Scan for the cell matching the given text and deliver its (X, Y) coordinate at center. 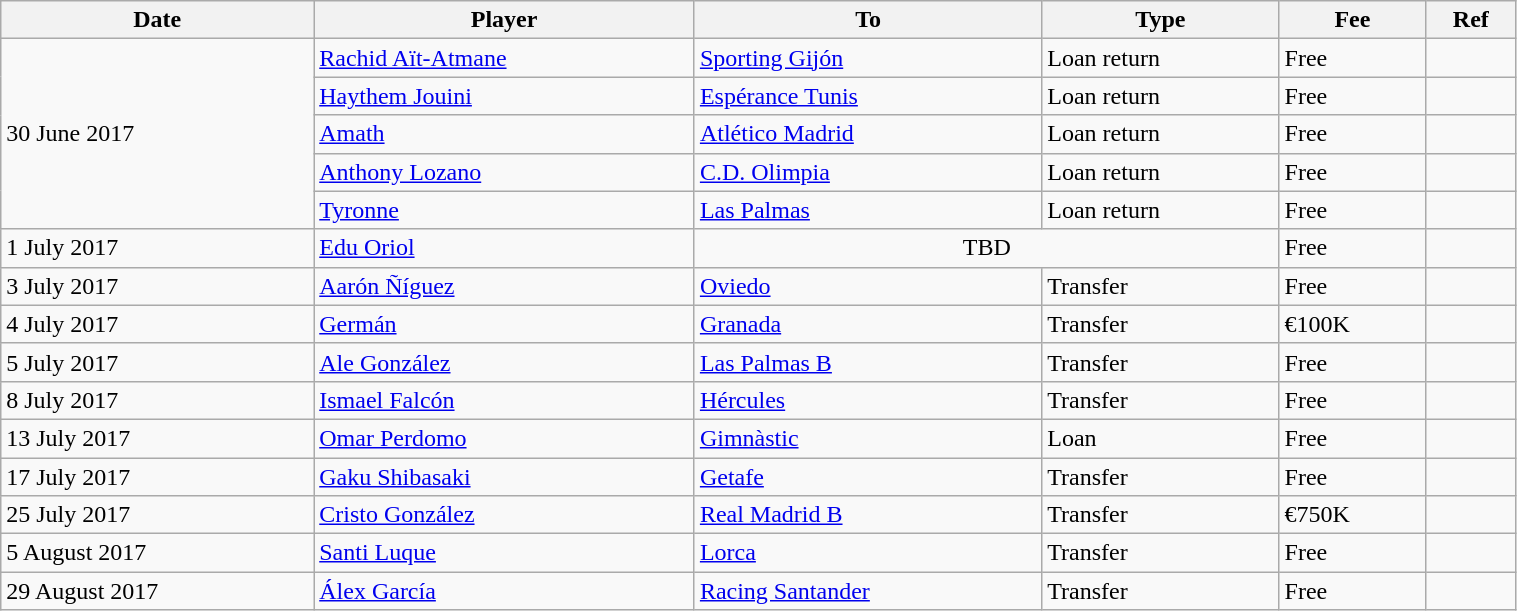
Ref (1471, 20)
Loan (1160, 438)
€750K (1352, 515)
1 July 2017 (158, 248)
To (868, 20)
C.D. Olimpia (868, 172)
4 July 2017 (158, 324)
Santi Luque (504, 553)
5 July 2017 (158, 362)
Germán (504, 324)
13 July 2017 (158, 438)
Aarón Ñíguez (504, 286)
Atlético Madrid (868, 134)
Edu Oriol (504, 248)
17 July 2017 (158, 477)
Player (504, 20)
Haythem Jouini (504, 96)
Real Madrid B (868, 515)
Racing Santander (868, 591)
Lorca (868, 553)
3 July 2017 (158, 286)
Las Palmas (868, 210)
Date (158, 20)
Las Palmas B (868, 362)
Espérance Tunis (868, 96)
Hércules (868, 400)
30 June 2017 (158, 134)
€100K (1352, 324)
Anthony Lozano (504, 172)
Sporting Gijón (868, 58)
25 July 2017 (158, 515)
Cristo González (504, 515)
8 July 2017 (158, 400)
Rachid Aït-Atmane (504, 58)
29 August 2017 (158, 591)
TBD (986, 248)
Ale González (504, 362)
Tyronne (504, 210)
5 August 2017 (158, 553)
Getafe (868, 477)
Omar Perdomo (504, 438)
Fee (1352, 20)
Álex García (504, 591)
Type (1160, 20)
Oviedo (868, 286)
Ismael Falcón (504, 400)
Amath (504, 134)
Granada (868, 324)
Gimnàstic (868, 438)
Gaku Shibasaki (504, 477)
